From the cell containing the given text, extract its center point as (x, y) coordinate. 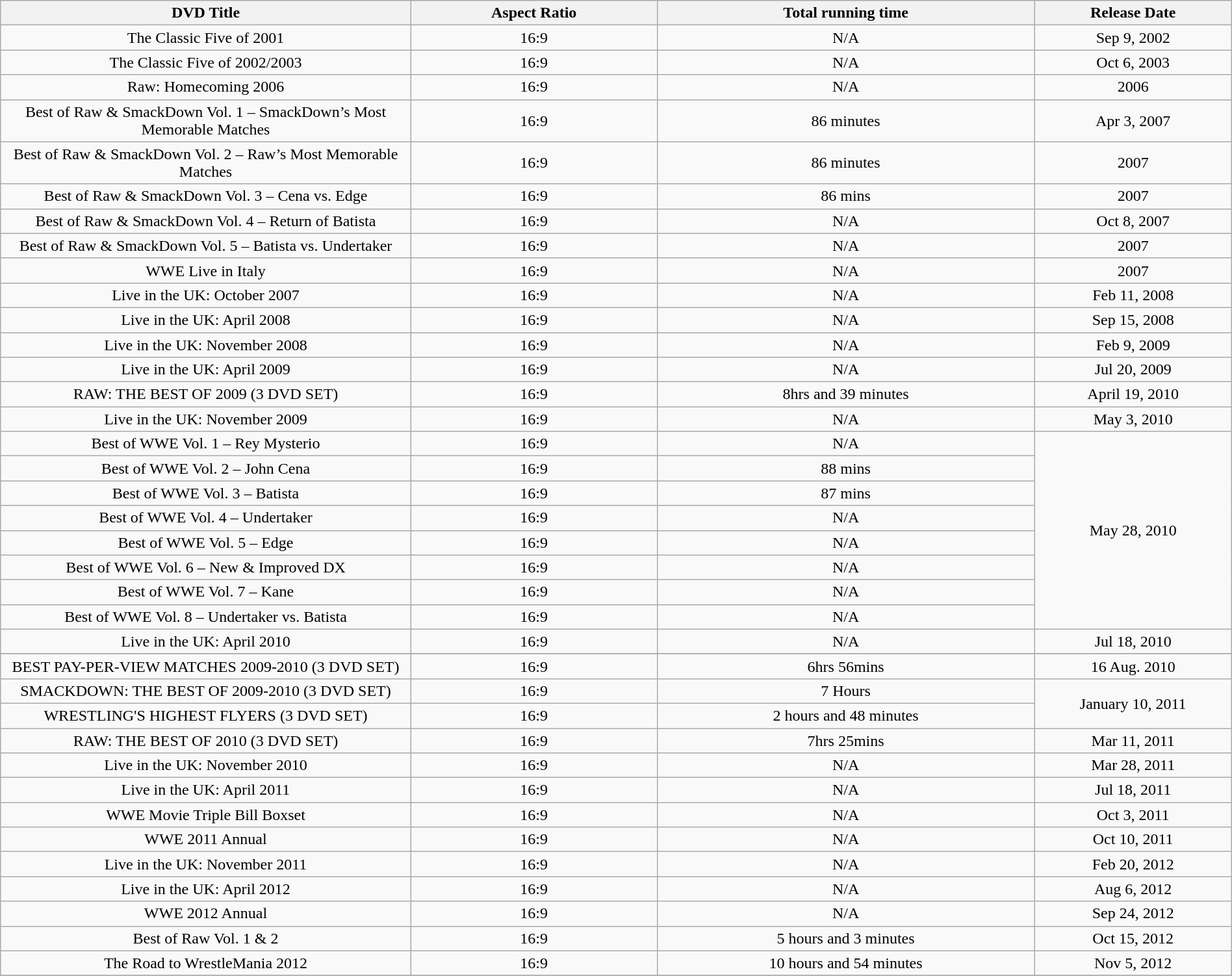
SMACKDOWN: THE BEST OF 2009-2010 (3 DVD SET) (206, 691)
RAW: THE BEST OF 2010 (3 DVD SET) (206, 740)
Sep 24, 2012 (1133, 914)
7hrs 25mins (846, 740)
Feb 20, 2012 (1133, 864)
WWE Live in Italy (206, 270)
Live in the UK: November 2011 (206, 864)
Best of WWE Vol. 2 – John Cena (206, 469)
Sep 15, 2008 (1133, 320)
Oct 10, 2011 (1133, 840)
Best of Raw & SmackDown Vol. 5 – Batista vs. Undertaker (206, 246)
January 10, 2011 (1133, 703)
Best of WWE Vol. 7 – Kane (206, 592)
87 mins (846, 493)
WWE Movie Triple Bill Boxset (206, 815)
Live in the UK: November 2010 (206, 765)
The Classic Five of 2002/2003 (206, 62)
Best of WWE Vol. 3 – Batista (206, 493)
Release Date (1133, 13)
2006 (1133, 87)
May 3, 2010 (1133, 419)
Aug 6, 2012 (1133, 889)
Total running time (846, 13)
Best of WWE Vol. 6 – New & Improved DX (206, 567)
Best of Raw & SmackDown Vol. 3 – Cena vs. Edge (206, 196)
Best of WWE Vol. 4 – Undertaker (206, 518)
Best of Raw & SmackDown Vol. 1 – SmackDown’s Most Memorable Matches (206, 121)
WWE 2012 Annual (206, 914)
86 mins (846, 196)
Best of WWE Vol. 1 – Rey Mysterio (206, 444)
April 19, 2010 (1133, 394)
May 28, 2010 (1133, 530)
Live in the UK: April 2011 (206, 790)
7 Hours (846, 691)
RAW: THE BEST OF 2009 (3 DVD SET) (206, 394)
Mar 11, 2011 (1133, 740)
Feb 11, 2008 (1133, 295)
Best of WWE Vol. 5 – Edge (206, 543)
Live in the UK: April 2008 (206, 320)
10 hours and 54 minutes (846, 963)
Jul 20, 2009 (1133, 370)
Nov 5, 2012 (1133, 963)
The Classic Five of 2001 (206, 38)
Oct 8, 2007 (1133, 221)
Best of Raw Vol. 1 & 2 (206, 938)
Best of WWE Vol. 8 – Undertaker vs. Batista (206, 617)
Sep 9, 2002 (1133, 38)
Live in the UK: April 2012 (206, 889)
Jul 18, 2010 (1133, 641)
Mar 28, 2011 (1133, 765)
Best of Raw & SmackDown Vol. 2 – Raw’s Most Memorable Matches (206, 162)
88 mins (846, 469)
Live in the UK: April 2009 (206, 370)
WRESTLING'S HIGHEST FLYERS (3 DVD SET) (206, 715)
5 hours and 3 minutes (846, 938)
Best of Raw & SmackDown Vol. 4 – Return of Batista (206, 221)
Live in the UK: October 2007 (206, 295)
BEST PAY-PER-VIEW MATCHES 2009-2010 (3 DVD SET) (206, 666)
Apr 3, 2007 (1133, 121)
Feb 9, 2009 (1133, 345)
Raw: Homecoming 2006 (206, 87)
2 hours and 48 minutes (846, 715)
The Road to WrestleMania 2012 (206, 963)
8hrs and 39 minutes (846, 394)
Jul 18, 2011 (1133, 790)
Aspect Ratio (534, 13)
Oct 6, 2003 (1133, 62)
6hrs 56mins (846, 666)
Live in the UK: November 2009 (206, 419)
Live in the UK: November 2008 (206, 345)
DVD Title (206, 13)
16 Aug. 2010 (1133, 666)
Oct 15, 2012 (1133, 938)
Oct 3, 2011 (1133, 815)
WWE 2011 Annual (206, 840)
Live in the UK: April 2010 (206, 641)
